Capture the cell that displays the provided text and extract its (x, y) central coordinate. 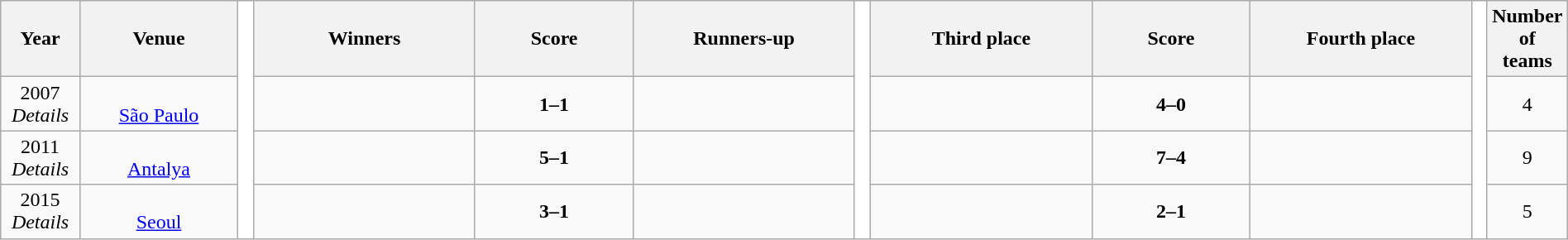
4 (1527, 104)
7–4 (1171, 157)
Fourth place (1361, 39)
9 (1527, 157)
2015 Details (41, 212)
Antalya (159, 157)
Seoul (159, 212)
Third place (982, 39)
2011 Details (41, 157)
Year (41, 39)
Winners (365, 39)
Number of teams (1527, 39)
Venue (159, 39)
São Paulo (159, 104)
1–1 (554, 104)
2007 Details (41, 104)
4–0 (1171, 104)
2–1 (1171, 212)
5–1 (554, 157)
3–1 (554, 212)
Runners-up (744, 39)
5 (1527, 212)
